Locate the cell with the specified text and output its [X, Y] center coordinate. 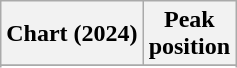
Peakposition [189, 34]
Chart (2024) [72, 34]
